Capture the cell that displays the provided text and extract its (X, Y) central coordinate. 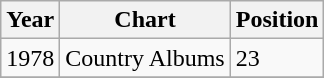
1978 (30, 58)
Chart (145, 20)
Country Albums (145, 58)
Year (30, 20)
Position (277, 20)
23 (277, 58)
